Return the (X, Y) coordinate for the center point of the cell that contains the specified text.  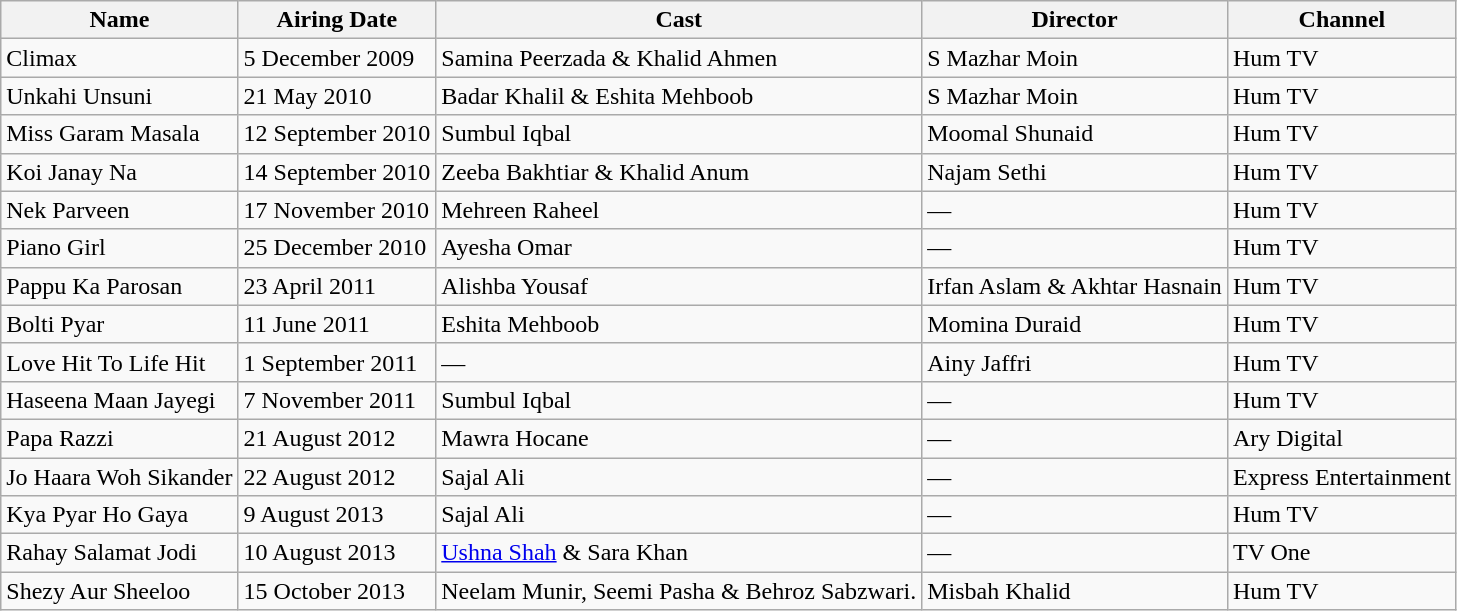
17 November 2010 (337, 210)
Miss Garam Masala (120, 134)
Airing Date (337, 20)
Papa Razzi (120, 438)
Director (1075, 20)
5 December 2009 (337, 58)
15 October 2013 (337, 591)
Haseena Maan Jayegi (120, 400)
Ayesha Omar (679, 248)
TV One (1342, 553)
12 September 2010 (337, 134)
Badar Khalil & Eshita Mehboob (679, 96)
25 December 2010 (337, 248)
Cast (679, 20)
Bolti Pyar (120, 324)
7 November 2011 (337, 400)
Koi Janay Na (120, 172)
Rahay Salamat Jodi (120, 553)
Channel (1342, 20)
Climax (120, 58)
9 August 2013 (337, 515)
Ainy Jaffri (1075, 362)
Mawra Hocane (679, 438)
1 September 2011 (337, 362)
23 April 2011 (337, 286)
Unkahi Unsuni (120, 96)
Eshita Mehboob (679, 324)
22 August 2012 (337, 477)
Mehreen Raheel (679, 210)
14 September 2010 (337, 172)
Nek Parveen (120, 210)
Pappu Ka Parosan (120, 286)
11 June 2011 (337, 324)
Kya Pyar Ho Gaya (120, 515)
Ary Digital (1342, 438)
Irfan Aslam & Akhtar Hasnain (1075, 286)
21 May 2010 (337, 96)
Express Entertainment (1342, 477)
Name (120, 20)
Samina Peerzada & Khalid Ahmen (679, 58)
10 August 2013 (337, 553)
Shezy Aur Sheeloo (120, 591)
Alishba Yousaf (679, 286)
Momina Duraid (1075, 324)
Piano Girl (120, 248)
Zeeba Bakhtiar & Khalid Anum (679, 172)
Jo Haara Woh Sikander (120, 477)
Neelam Munir, Seemi Pasha & Behroz Sabzwari. (679, 591)
Moomal Shunaid (1075, 134)
Najam Sethi (1075, 172)
Love Hit To Life Hit (120, 362)
21 August 2012 (337, 438)
Ushna Shah & Sara Khan (679, 553)
Misbah Khalid (1075, 591)
